Detect which cell encompasses the target text, then output its (x, y) center coordinate. 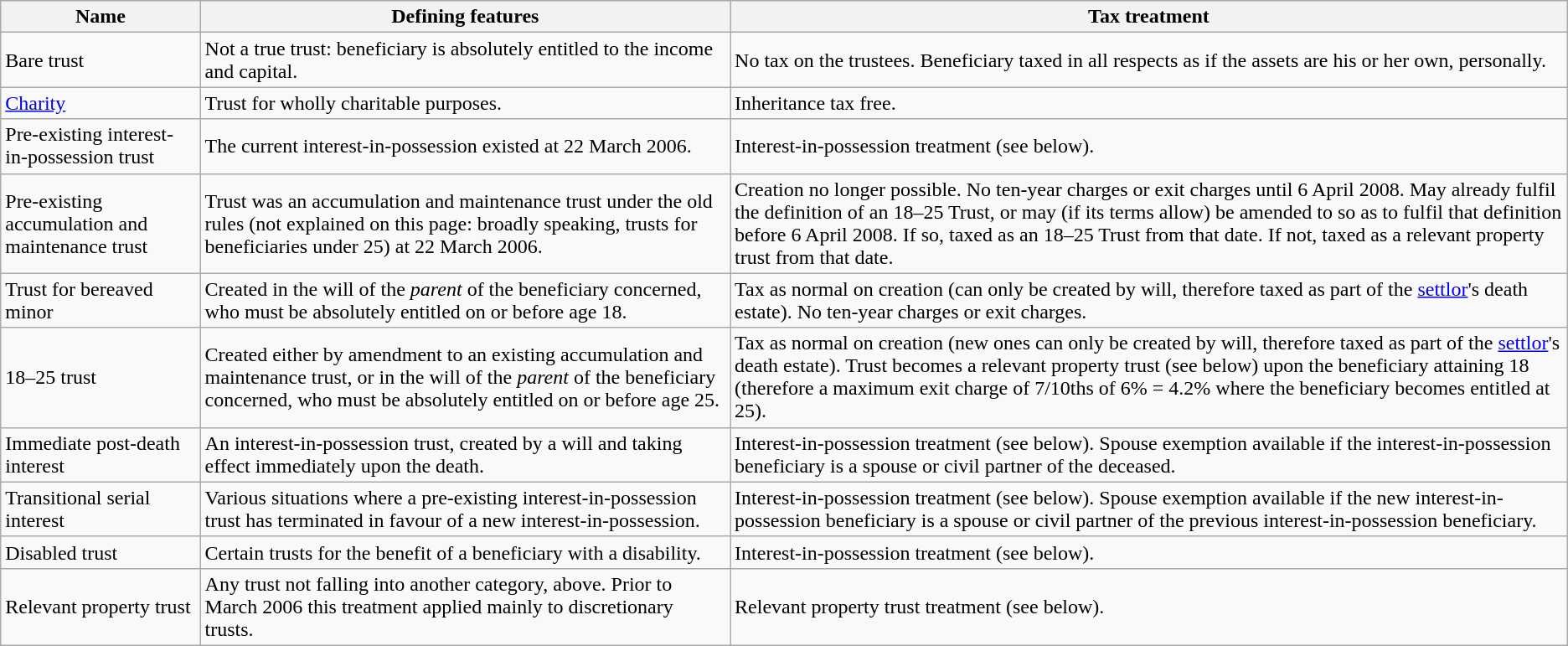
Created in the will of the parent of the beneficiary concerned, who must be absolutely entitled on or before age 18. (466, 300)
Trust for wholly charitable purposes. (466, 103)
Various situations where a pre-existing interest-in-possession trust has terminated in favour of a new interest-in-possession. (466, 509)
Relevant property trust (101, 607)
18–25 trust (101, 377)
Not a true trust: beneficiary is absolutely entitled to the income and capital. (466, 60)
Charity (101, 103)
Pre-existing interest-in-possession trust (101, 146)
The current interest-in-possession existed at 22 March 2006. (466, 146)
Trust for bereaved minor (101, 300)
Bare trust (101, 60)
Pre-existing accumulation and maintenance trust (101, 223)
Transitional serial interest (101, 509)
Inheritance tax free. (1149, 103)
Any trust not falling into another category, above. Prior to March 2006 this treatment applied mainly to discretionary trusts. (466, 607)
Certain trusts for the benefit of a beneficiary with a disability. (466, 552)
An interest-in-possession trust, created by a will and taking effect immediately upon the death. (466, 454)
Name (101, 17)
Tax treatment (1149, 17)
Relevant property trust treatment (see below). (1149, 607)
Tax as normal on creation (can only be created by will, therefore taxed as part of the settlor's death estate). No ten-year charges or exit charges. (1149, 300)
Immediate post-death interest (101, 454)
No tax on the trustees. Beneficiary taxed in all respects as if the assets are his or her own, personally. (1149, 60)
Disabled trust (101, 552)
Defining features (466, 17)
